Identify which cell holds the provided text, then report its [x, y] central coordinate. 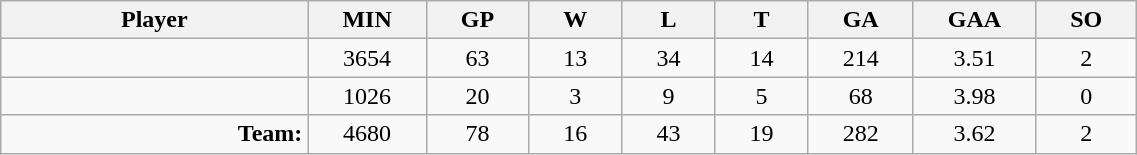
W [576, 20]
63 [477, 58]
GAA [974, 20]
GA [860, 20]
43 [668, 134]
34 [668, 58]
3 [576, 96]
16 [576, 134]
14 [762, 58]
5 [762, 96]
0 [1086, 96]
1026 [367, 96]
L [668, 20]
3.62 [974, 134]
19 [762, 134]
Player [154, 20]
4680 [367, 134]
GP [477, 20]
9 [668, 96]
68 [860, 96]
13 [576, 58]
78 [477, 134]
3.51 [974, 58]
214 [860, 58]
Team: [154, 134]
3654 [367, 58]
T [762, 20]
3.98 [974, 96]
MIN [367, 20]
282 [860, 134]
20 [477, 96]
SO [1086, 20]
